Identify which cell holds the provided text, then report its (X, Y) central coordinate. 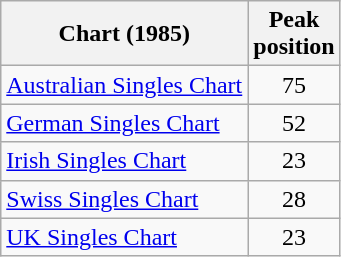
Irish Singles Chart (124, 161)
28 (294, 199)
Peakposition (294, 34)
Swiss Singles Chart (124, 199)
Chart (1985) (124, 34)
UK Singles Chart (124, 237)
Australian Singles Chart (124, 85)
52 (294, 123)
75 (294, 85)
German Singles Chart (124, 123)
